Search for the cell housing the specified text and yield its [X, Y] center coordinate. 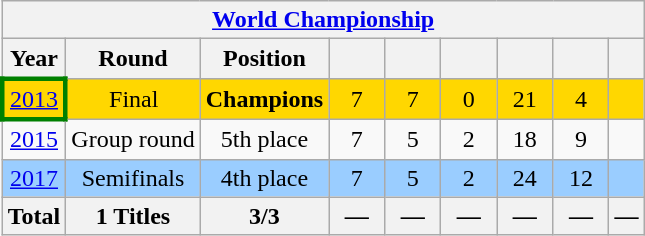
Year [34, 59]
Total [34, 216]
18 [525, 139]
Group round [133, 139]
12 [581, 178]
2013 [34, 98]
Champions [264, 98]
5th place [264, 139]
Semifinals [133, 178]
3/3 [264, 216]
2015 [34, 139]
0 [469, 98]
4th place [264, 178]
1 Titles [133, 216]
2017 [34, 178]
21 [525, 98]
World Championship [323, 20]
9 [581, 139]
4 [581, 98]
Final [133, 98]
Position [264, 59]
24 [525, 178]
Round [133, 59]
